Pinpoint the cell where the given text exists, returning its [X, Y] midpoint coordinate. 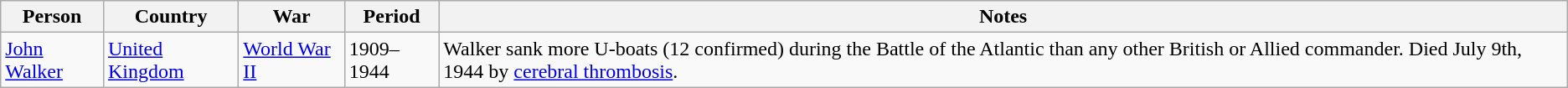
Notes [1003, 17]
United Kingdom [171, 60]
Period [392, 17]
War [291, 17]
Person [52, 17]
John Walker [52, 60]
World War II [291, 60]
1909–1944 [392, 60]
Country [171, 17]
